Pinpoint the cell where the given text exists, returning its (x, y) midpoint coordinate. 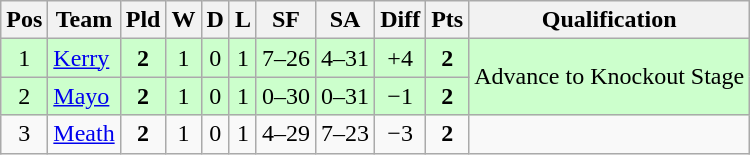
0–31 (346, 96)
7–26 (286, 58)
Team (84, 20)
−3 (400, 134)
0–30 (286, 96)
D (215, 20)
−1 (400, 96)
Mayo (84, 96)
SA (346, 20)
Pld (143, 20)
3 (24, 134)
W (184, 20)
Meath (84, 134)
+4 (400, 58)
4–31 (346, 58)
L (242, 20)
Kerry (84, 58)
Diff (400, 20)
7–23 (346, 134)
Advance to Knockout Stage (610, 77)
SF (286, 20)
Qualification (610, 20)
Pos (24, 20)
4–29 (286, 134)
Pts (448, 20)
